From the cell containing the given text, extract its center point as [X, Y] coordinate. 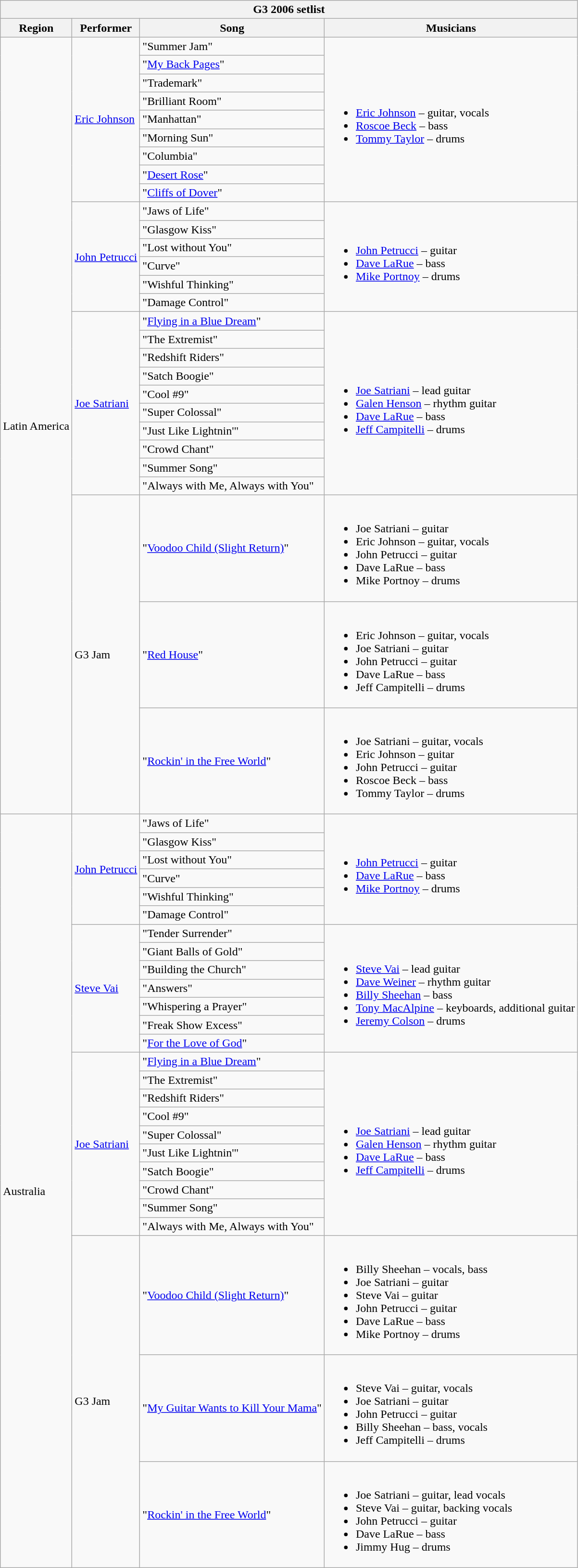
"My Guitar Wants to Kill Your Mama" [232, 1408]
Joe Satriani – guitar, lead vocalsSteve Vai – guitar, backing vocalsJohn Petrucci – guitarDave LaRue – bassJimmy Hug – drums [451, 1514]
Latin America [37, 425]
"Desert Rose" [232, 174]
Region [37, 28]
"Manhattan" [232, 119]
Performer [106, 28]
Steve Vai [106, 988]
Steve Vai – guitar, vocalsJoe Satriani – guitarJohn Petrucci – guitarBilly Sheehan – bass, vocalsJeff Campitelli – drums [451, 1408]
Eric Johnson – guitar, vocalsJoe Satriani – guitarJohn Petrucci – guitarDave LaRue – bassJeff Campitelli – drums [451, 655]
Joe Satriani – guitarEric Johnson – guitar, vocalsJohn Petrucci – guitarDave LaRue – bassMike Portnoy – drums [451, 548]
"Giant Balls of Gold" [232, 951]
"Trademark" [232, 83]
"Summer Jam" [232, 46]
"Whispering a Prayer" [232, 1006]
"Cliffs of Dover" [232, 193]
"Building the Church" [232, 970]
"Freak Show Excess" [232, 1025]
Joe Satriani – guitar, vocalsEric Johnson – guitarJohn Petrucci – guitarRoscoe Beck – bassTommy Taylor – drums [451, 761]
Eric Johnson – guitar, vocalsRoscoe Beck – bassTommy Taylor – drums [451, 119]
Steve Vai – lead guitarDave Weiner – rhythm guitarBilly Sheehan – bassTony MacAlpine – keyboards, additional guitarJeremy Colson – drums [451, 988]
G3 2006 setlist [289, 10]
"For the Love of God" [232, 1043]
Australia [37, 1191]
"Tender Surrender" [232, 933]
Song [232, 28]
Billy Sheehan – vocals, bassJoe Satriani – guitarSteve Vai – guitarJohn Petrucci – guitarDave LaRue – bassMike Portnoy – drums [451, 1295]
"Answers" [232, 988]
"Columbia" [232, 156]
Eric Johnson [106, 119]
"Red House" [232, 655]
"Brilliant Room" [232, 101]
"Morning Sun" [232, 138]
Musicians [451, 28]
"My Back Pages" [232, 64]
